For the text-containing cell, return its midpoint in (X, Y) coordinate format. 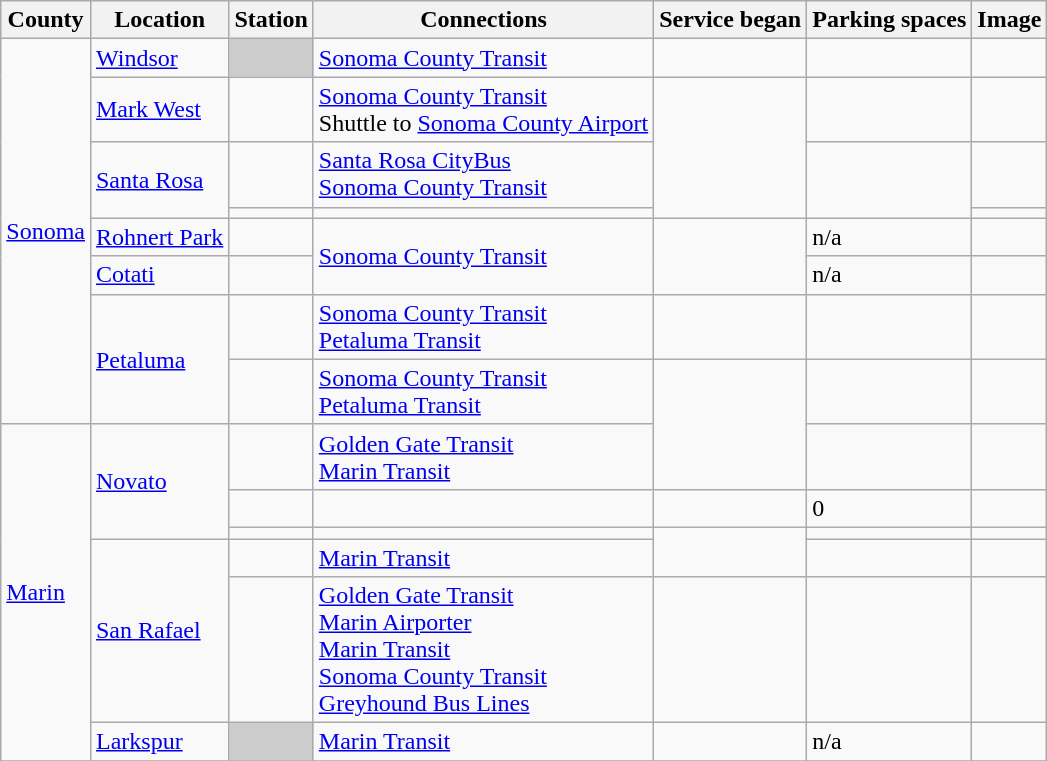
Larkspur (159, 742)
Rohnert Park (159, 237)
Location (159, 20)
Sonoma County Transit Shuttle to Sonoma County Airport (483, 110)
Santa Rosa (159, 180)
Windsor (159, 58)
Novato (159, 481)
Santa Rosa CityBus Sonoma County Transit (483, 174)
Petaluma (159, 359)
County (46, 20)
Connections (483, 20)
Parking spaces (890, 20)
Golden Gate Transit Marin Airporter Marin Transit Sonoma County Transit Greyhound Bus Lines (483, 650)
Sonoma (46, 232)
Service began (730, 20)
Golden Gate Transit Marin Transit (483, 456)
San Rafael (159, 630)
Station (271, 20)
Cotati (159, 275)
Image (1010, 20)
Marin (46, 592)
Mark West (159, 110)
0 (890, 508)
